Find where the given text appears and provide that cell's center as [X, Y] coordinate. 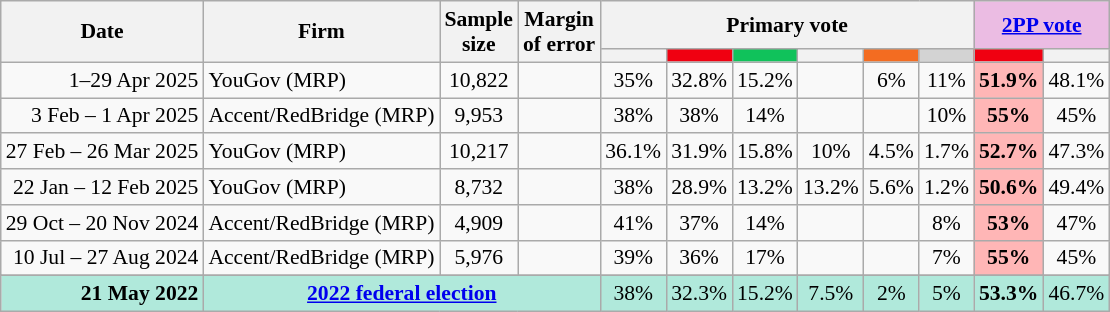
4.5% [892, 152]
Marginof error [559, 32]
8,732 [479, 187]
Firm [321, 32]
53% [1008, 223]
37% [699, 223]
53.3% [1008, 294]
50.6% [1008, 187]
36.1% [633, 152]
8% [946, 223]
27 Feb – 26 Mar 2025 [102, 152]
2PP vote [1042, 25]
51.9% [1008, 80]
32.3% [699, 294]
39% [633, 258]
46.7% [1076, 294]
1–29 Apr 2025 [102, 80]
31.9% [699, 152]
32.8% [699, 80]
48.1% [1076, 80]
4,909 [479, 223]
Samplesize [479, 32]
11% [946, 80]
Date [102, 32]
15.8% [765, 152]
10,822 [479, 80]
1.2% [946, 187]
47% [1076, 223]
17% [765, 258]
5,976 [479, 258]
2% [892, 294]
21 May 2022 [102, 294]
6% [892, 80]
28.9% [699, 187]
10,217 [479, 152]
36% [699, 258]
49.4% [1076, 187]
3 Feb – 1 Apr 2025 [102, 116]
7% [946, 258]
9,953 [479, 116]
2022 federal election [402, 294]
1.7% [946, 152]
5% [946, 294]
10 Jul – 27 Aug 2024 [102, 258]
29 Oct – 20 Nov 2024 [102, 223]
47.3% [1076, 152]
5.6% [892, 187]
52.7% [1008, 152]
35% [633, 80]
22 Jan – 12 Feb 2025 [102, 187]
7.5% [831, 294]
41% [633, 223]
Primary vote [787, 25]
